Pinpoint the cell where the given text exists, returning its (x, y) midpoint coordinate. 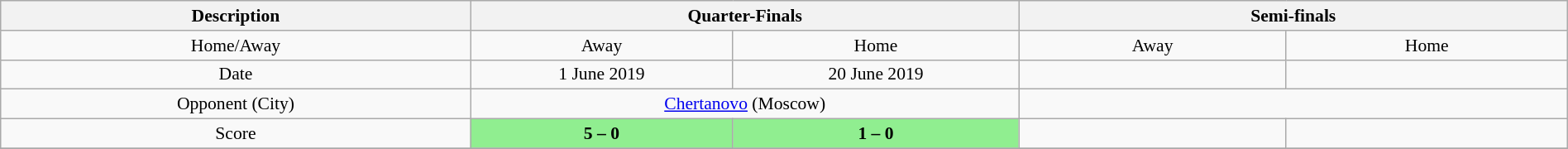
Chertanovo (Moscow) (744, 104)
5 – 0 (602, 134)
Semi-finals (1293, 16)
1 June 2019 (602, 74)
Date (236, 74)
Opponent (City) (236, 104)
20 June 2019 (876, 74)
Score (236, 134)
Description (236, 16)
Home/Away (236, 46)
1 – 0 (876, 134)
Quarter-Finals (744, 16)
